Provide the [X, Y] coordinate of the cell's center where the given text is located.  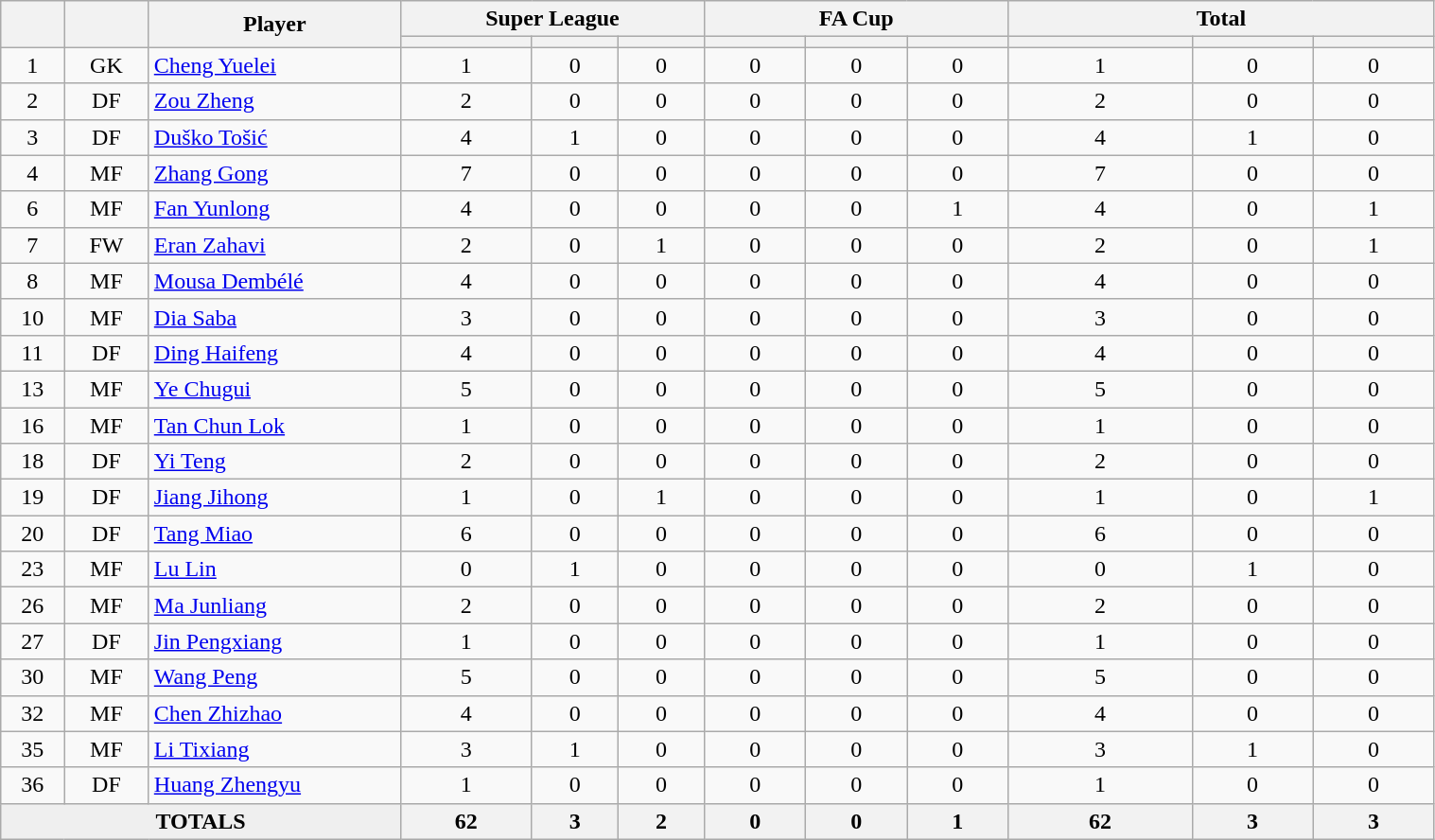
Chen Zhizhao [274, 713]
Tan Chun Lok [274, 425]
Cheng Yuelei [274, 65]
16 [32, 425]
Huang Zhengyu [274, 785]
FA Cup [857, 19]
TOTALS [201, 821]
32 [32, 713]
GK [107, 65]
Jin Pengxiang [274, 641]
Duško Tošić [274, 137]
Yi Teng [274, 462]
Player [274, 25]
FW [107, 245]
27 [32, 641]
Lu Lin [274, 569]
19 [32, 498]
Eran Zahavi [274, 245]
18 [32, 462]
Mousa Dembélé [274, 281]
Jiang Jihong [274, 498]
Ding Haifeng [274, 353]
11 [32, 353]
Dia Saba [274, 317]
30 [32, 677]
Ma Junliang [274, 605]
20 [32, 534]
8 [32, 281]
23 [32, 569]
Fan Yunlong [274, 209]
Tang Miao [274, 534]
Li Tixiang [274, 749]
10 [32, 317]
35 [32, 749]
26 [32, 605]
Wang Peng [274, 677]
Super League [552, 19]
Total [1221, 19]
Zhang Gong [274, 173]
13 [32, 389]
36 [32, 785]
Zou Zheng [274, 101]
Ye Chugui [274, 389]
